Find where the given text appears and provide that cell's center as [x, y] coordinate. 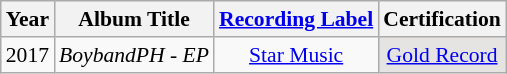
Gold Record [442, 55]
Recording Label [296, 19]
Album Title [134, 19]
BoybandPH - EP [134, 55]
Star Music [296, 55]
Certification [442, 19]
Year [28, 19]
2017 [28, 55]
